Search for the cell housing the specified text and yield its [X, Y] center coordinate. 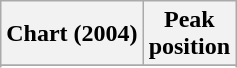
Peak position [189, 34]
Chart (2004) [72, 34]
